Pinpoint the cell where the given text exists, returning its (x, y) midpoint coordinate. 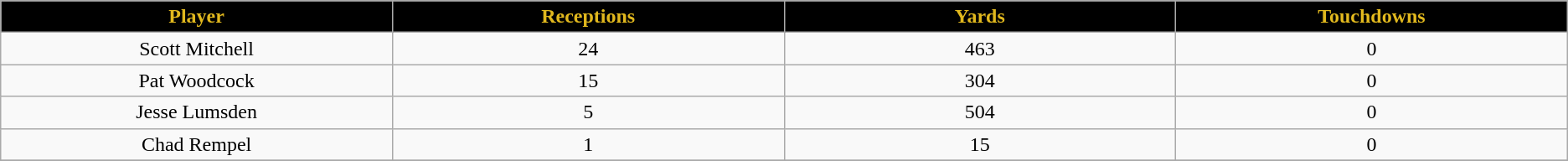
Player (197, 17)
1 (588, 144)
Chad Rempel (197, 144)
Receptions (588, 17)
463 (980, 49)
5 (588, 112)
504 (980, 112)
Touchdowns (1372, 17)
304 (980, 80)
Yards (980, 17)
Pat Woodcock (197, 80)
Scott Mitchell (197, 49)
Jesse Lumsden (197, 112)
24 (588, 49)
